Provide the [X, Y] coordinate of the cell's center where the given text is located.  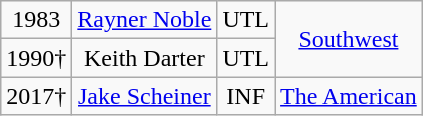
Southwest [349, 39]
2017† [36, 96]
INF [246, 96]
The American [349, 96]
Keith Darter [144, 58]
Rayner Noble [144, 20]
Jake Scheiner [144, 96]
1990† [36, 58]
1983 [36, 20]
